Locate the cell with the specified text and output its [x, y] center coordinate. 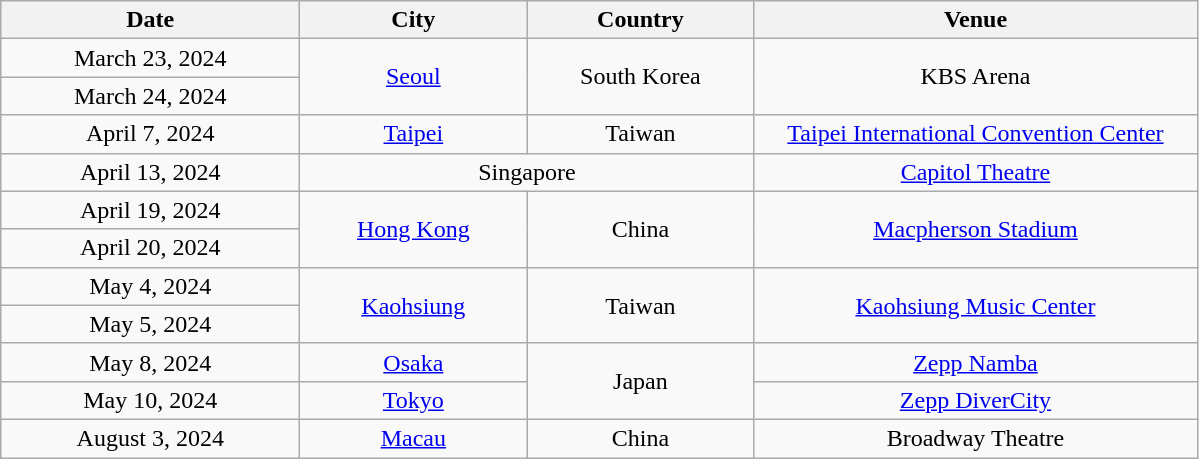
City [414, 20]
March 24, 2024 [150, 96]
Kaohsiung Music Center [976, 305]
Country [640, 20]
Zepp DiverCity [976, 400]
Macau [414, 438]
May 4, 2024 [150, 286]
Hong Kong [414, 229]
April 13, 2024 [150, 172]
Taipei [414, 134]
KBS Arena [976, 77]
Seoul [414, 77]
Taipei International Convention Center [976, 134]
Capitol Theatre [976, 172]
April 7, 2024 [150, 134]
Osaka [414, 362]
Broadway Theatre [976, 438]
August 3, 2024 [150, 438]
April 19, 2024 [150, 210]
Japan [640, 381]
May 8, 2024 [150, 362]
Singapore [527, 172]
Venue [976, 20]
Kaohsiung [414, 305]
May 10, 2024 [150, 400]
South Korea [640, 77]
Date [150, 20]
Zepp Namba [976, 362]
March 23, 2024 [150, 58]
May 5, 2024 [150, 324]
April 20, 2024 [150, 248]
Macpherson Stadium [976, 229]
Tokyo [414, 400]
